Pinpoint the cell where the given text exists, returning its (x, y) midpoint coordinate. 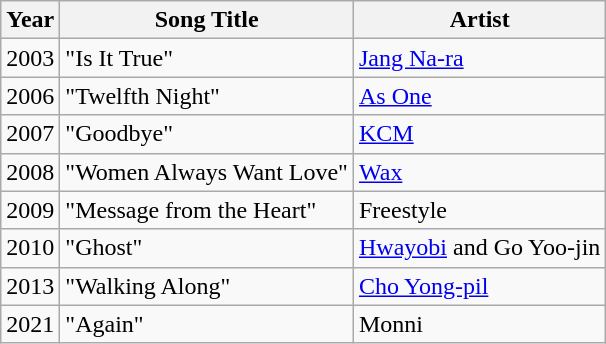
"Is It True" (207, 58)
2021 (30, 324)
"Message from the Heart" (207, 210)
2007 (30, 134)
Cho Yong-pil (479, 286)
"Walking Along" (207, 286)
Wax (479, 172)
Monni (479, 324)
"Again" (207, 324)
Song Title (207, 20)
2010 (30, 248)
Artist (479, 20)
Jang Na-ra (479, 58)
2013 (30, 286)
"Women Always Want Love" (207, 172)
"Goodbye" (207, 134)
Freestyle (479, 210)
"Twelfth Night" (207, 96)
2003 (30, 58)
2006 (30, 96)
"Ghost" (207, 248)
Year (30, 20)
2008 (30, 172)
As One (479, 96)
KCM (479, 134)
Hwayobi and Go Yoo-jin (479, 248)
2009 (30, 210)
